Determine the [X, Y] coordinate at the center of the cell enclosing the given text.  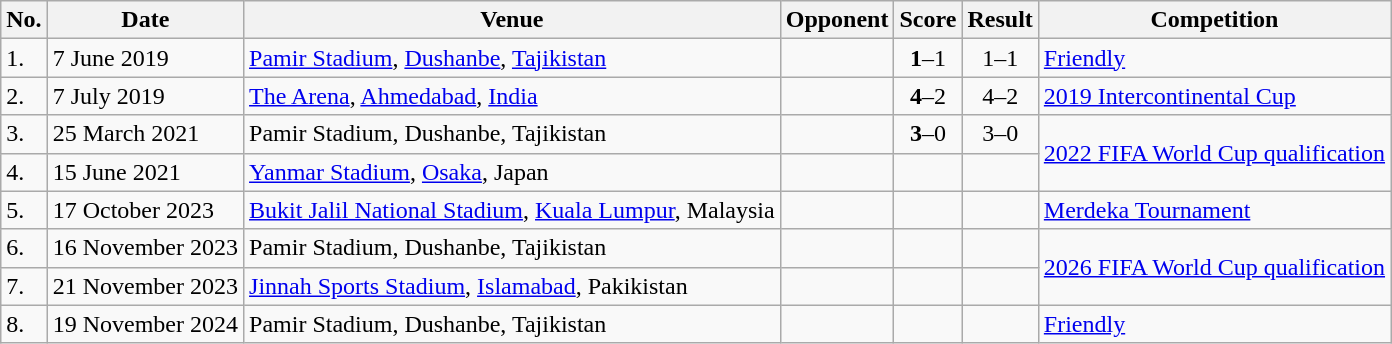
15 June 2021 [145, 172]
19 November 2024 [145, 324]
7 July 2019 [145, 96]
2. [24, 96]
Date [145, 20]
17 October 2023 [145, 210]
Merdeka Tournament [1214, 210]
Bukit Jalil National Stadium, Kuala Lumpur, Malaysia [512, 210]
Yanmar Stadium, Osaka, Japan [512, 172]
Jinnah Sports Stadium, Islamabad, Pakikistan [512, 286]
4. [24, 172]
Venue [512, 20]
8. [24, 324]
2022 FIFA World Cup qualification [1214, 153]
7. [24, 286]
6. [24, 248]
2026 FIFA World Cup qualification [1214, 267]
Result [1000, 20]
25 March 2021 [145, 134]
No. [24, 20]
16 November 2023 [145, 248]
Competition [1214, 20]
21 November 2023 [145, 286]
7 June 2019 [145, 58]
The Arena, Ahmedabad, India [512, 96]
3. [24, 134]
Opponent [837, 20]
5. [24, 210]
Score [928, 20]
1. [24, 58]
2019 Intercontinental Cup [1214, 96]
